Identify which cell holds the provided text, then report its (X, Y) central coordinate. 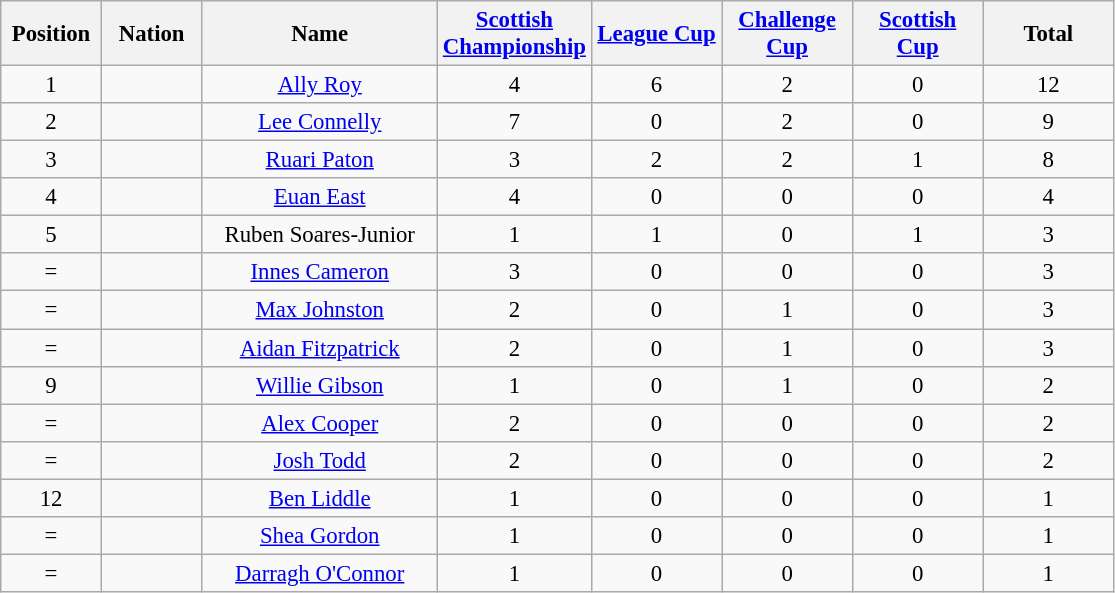
Aidan Fitzpatrick (320, 348)
Alex Cooper (320, 423)
8 (1048, 160)
Total (1048, 34)
Max Johnston (320, 310)
Scottish Cup (918, 34)
Shea Gordon (320, 536)
7 (515, 122)
Name (320, 34)
Ally Roy (320, 85)
Innes Cameron (320, 273)
League Cup (656, 34)
Darragh O'Connor (320, 573)
Ruari Paton (320, 160)
Nation (152, 34)
Scottish Championship (515, 34)
Position (52, 34)
5 (52, 235)
Challenge Cup (788, 34)
Ben Liddle (320, 498)
Willie Gibson (320, 385)
6 (656, 85)
Euan East (320, 197)
Lee Connelly (320, 122)
Ruben Soares-Junior (320, 235)
Josh Todd (320, 460)
